Capture the cell that displays the provided text and extract its [x, y] central coordinate. 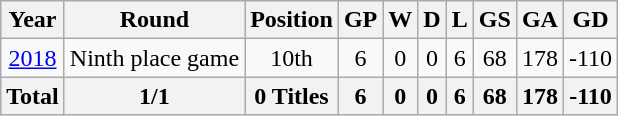
Total [33, 96]
2018 [33, 58]
1/1 [154, 96]
GS [494, 20]
GD [590, 20]
10th [292, 58]
Year [33, 20]
W [400, 20]
Round [154, 20]
L [460, 20]
D [432, 20]
Position [292, 20]
Ninth place game [154, 58]
0 Titles [292, 96]
GP [360, 20]
GA [540, 20]
